Locate the cell with the specified text and output its [x, y] center coordinate. 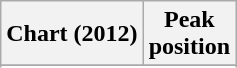
Peakposition [189, 34]
Chart (2012) [72, 34]
